Locate the cell with the specified text and output its [X, Y] center coordinate. 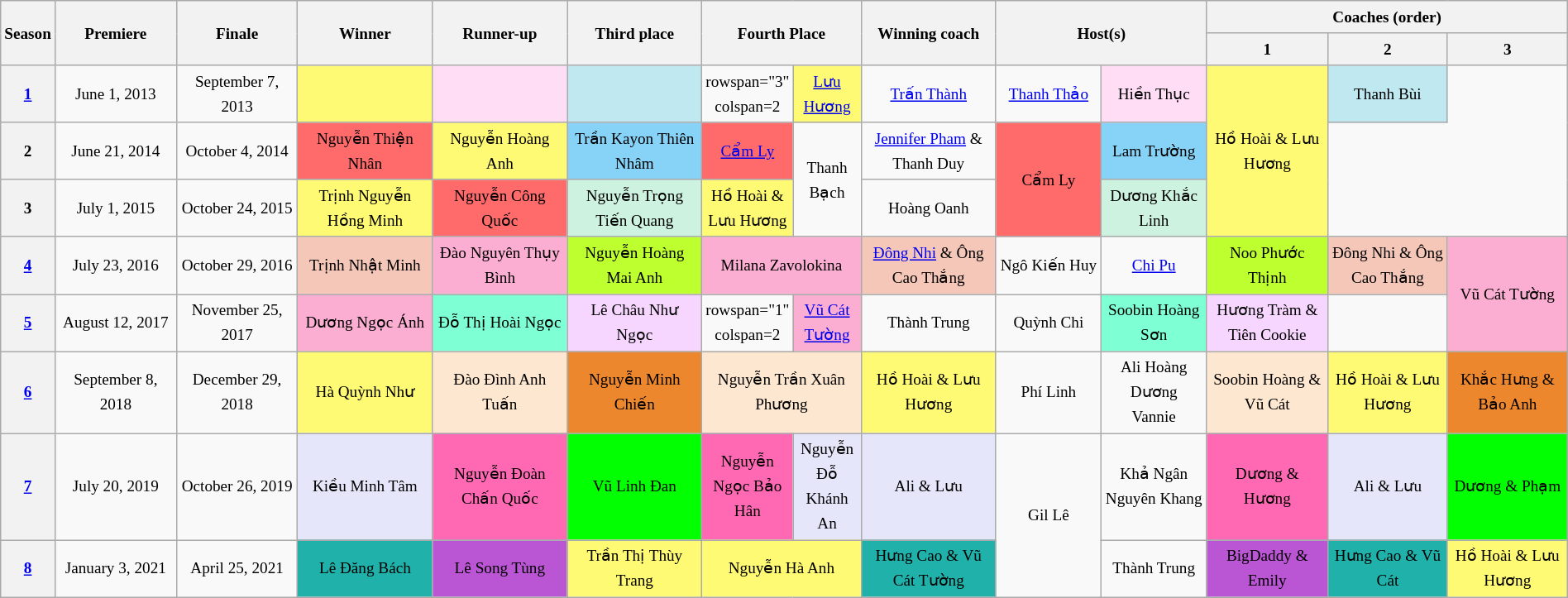
Nguyễn Trọng Tiến Quang [635, 208]
Hưng Cao & Vũ Cát Tường [928, 569]
Đỗ Thị Hoài Ngọc [500, 323]
August 12, 2017 [116, 323]
Đào Đình Anh Tuấn [500, 392]
Lưu Hương [827, 94]
Lê Châu Như Ngọc [635, 323]
Trấn Thành [928, 94]
Winning coach [928, 33]
Vũ Linh Đan [635, 486]
Dương Ngọc Ánh [366, 323]
rowspan="1" colspan=2 [748, 323]
July 23, 2016 [116, 265]
September 8, 2018 [116, 392]
October 29, 2016 [237, 265]
6 [28, 392]
Ali Hoàng DươngVannie [1154, 392]
8 [28, 569]
Dương & Phạm [1507, 486]
Nguyễn Công Quốc [500, 208]
Thanh Bạch [827, 179]
Nguyễn Đoàn Chấn Quốc [500, 486]
Thanh Bùi [1388, 94]
Nguyễn Đỗ Khánh An [827, 486]
4 [28, 265]
Finale [237, 33]
Hiền Thục [1154, 94]
Nguyễn Hoàng Anh [500, 151]
Premiere [116, 33]
Chi Pu [1154, 265]
Third place [635, 33]
7 [28, 486]
Dương Khắc Linh [1154, 208]
July 1, 2015 [116, 208]
Kiều Minh Tâm [366, 486]
Trần Thị Thùy Trang [635, 569]
Coaches (order) [1387, 17]
June 1, 2013 [116, 94]
rowspan="3" colspan=2 [748, 94]
Đào Nguyên Thụy Bình [500, 265]
Lê Đăng Bách [366, 569]
Hưng Cao & Vũ Cát [1388, 569]
Khắc Hưng & Bảo Anh [1507, 392]
Trịnh Nhật Minh [366, 265]
Winner [366, 33]
Ngô Kiến Huy [1049, 265]
June 21, 2014 [116, 151]
October 26, 2019 [237, 486]
Trịnh Nguyễn Hồng Minh [366, 208]
Trần Kayon Thiên Nhâm [635, 151]
Nguyễn Ngọc Bảo Hân [748, 486]
Dương & Hương [1267, 486]
October 24, 2015 [237, 208]
Season [28, 33]
Fourth Place [782, 33]
Soobin Hoàng & Vũ Cát [1267, 392]
BigDaddy & Emily [1267, 569]
Runner-up [500, 33]
Nguyễn Hà Anh [782, 569]
Gil Lê [1049, 515]
Hoàng Oanh [928, 208]
Quỳnh Chi [1049, 323]
Hương Tràm & Tiên Cookie [1267, 323]
December 29, 2018 [237, 392]
5 [28, 323]
January 3, 2021 [116, 569]
Thanh Thảo [1049, 94]
Nguyễn Minh Chiến [635, 392]
Nguyễn Hoàng Mai Anh [635, 265]
Khả NgânNguyên Khang [1154, 486]
November 25, 2017 [237, 323]
October 4, 2014 [237, 151]
Lam Trường [1154, 151]
July 20, 2019 [116, 486]
Host(s) [1102, 33]
Lê Song Tùng [500, 569]
April 25, 2021 [237, 569]
Phí Linh [1049, 392]
September 7, 2013 [237, 94]
Jennifer Pham & Thanh Duy [928, 151]
Noo Phước Thịnh [1267, 265]
Milana Zavolokina [782, 265]
Soobin Hoàng Sơn [1154, 323]
Nguyễn Thiện Nhân [366, 151]
Nguyễn Trần Xuân Phương [782, 392]
Hà Quỳnh Như [366, 392]
